Locate the cell with the specified text and output its [x, y] center coordinate. 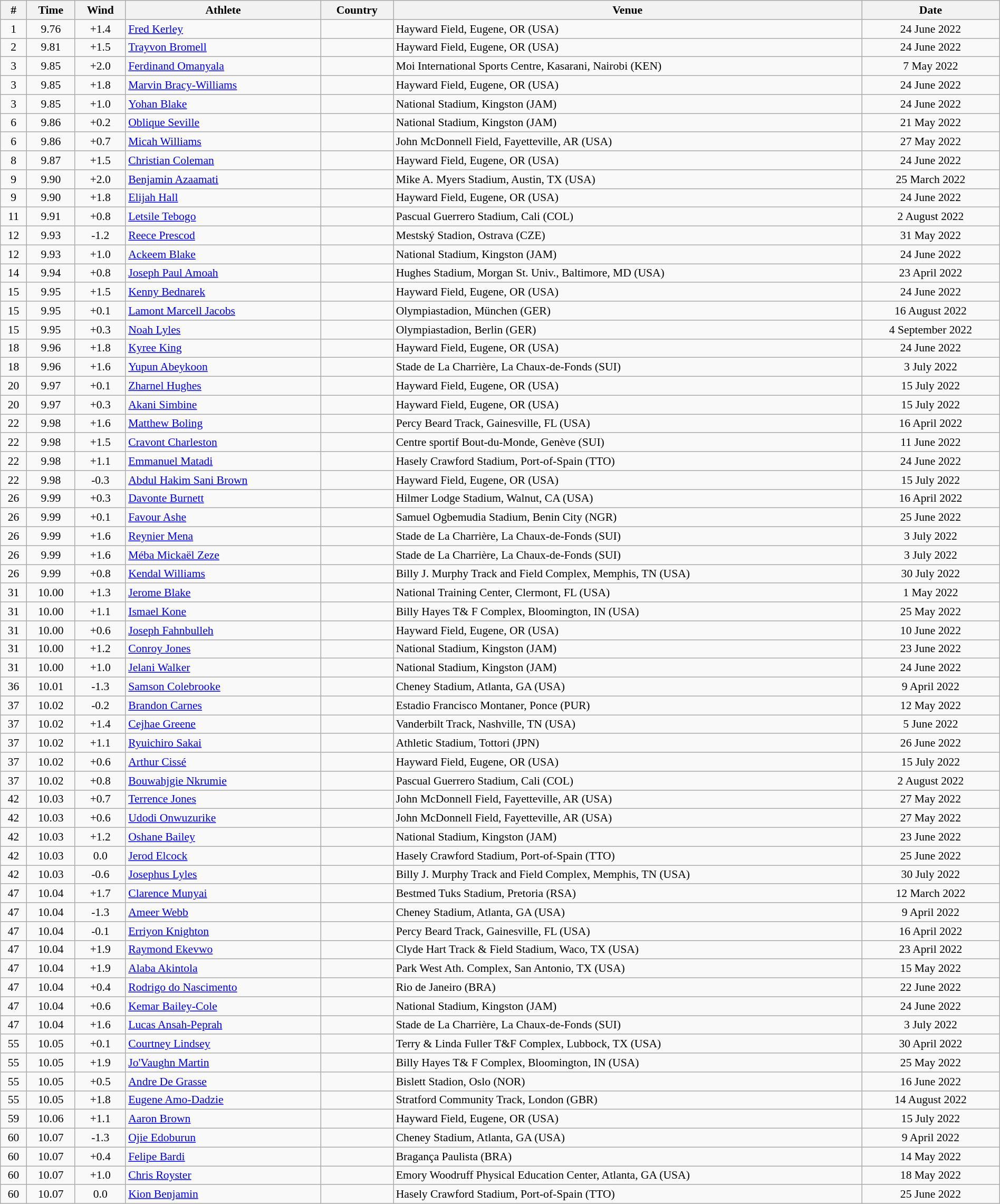
26 June 2022 [931, 743]
Park West Ath. Complex, San Antonio, TX (USA) [628, 969]
9.81 [51, 47]
Zharnel Hughes [223, 386]
+0.2 [100, 123]
Ameer Webb [223, 912]
Bragança Paulista (BRA) [628, 1157]
Cejhae Greene [223, 724]
Arthur Cissé [223, 762]
9.94 [51, 273]
Lucas Ansah-Peprah [223, 1025]
Udodi Onwuzurike [223, 818]
Brandon Carnes [223, 705]
Elijah Hall [223, 198]
18 May 2022 [931, 1176]
Eugene Amo-Dadzie [223, 1100]
-0.3 [100, 480]
12 March 2022 [931, 894]
9.91 [51, 217]
+1.7 [100, 894]
Kion Benjamin [223, 1195]
Matthew Boling [223, 424]
Raymond Ekevwo [223, 950]
Andre De Grasse [223, 1082]
Ferdinand Omanyala [223, 66]
Jelani Walker [223, 668]
# [14, 10]
Centre sportif Bout-du-Monde, Genève (SUI) [628, 443]
36 [14, 687]
10.01 [51, 687]
Benjamin Azaamati [223, 179]
Athlete [223, 10]
-0.2 [100, 705]
15 May 2022 [931, 969]
Fred Kerley [223, 29]
Ryuichiro Sakai [223, 743]
-0.6 [100, 875]
14 [14, 273]
National Training Center, Clermont, FL (USA) [628, 593]
14 August 2022 [931, 1100]
8 [14, 160]
Hughes Stadium, Morgan St. Univ., Baltimore, MD (USA) [628, 273]
Terry & Linda Fuller T&F Complex, Lubbock, TX (USA) [628, 1044]
Christian Coleman [223, 160]
Bouwahjgie Nkrumie [223, 781]
Akani Simbine [223, 405]
16 June 2022 [931, 1082]
Hilmer Lodge Stadium, Walnut, CA (USA) [628, 499]
Davonte Burnett [223, 499]
Jerome Blake [223, 593]
Emmanuel Matadi [223, 461]
Samson Colebrooke [223, 687]
5 June 2022 [931, 724]
Jerod Elcock [223, 856]
59 [14, 1119]
9.87 [51, 160]
Bislett Stadion, Oslo (NOR) [628, 1082]
Ackeem Blake [223, 254]
10.06 [51, 1119]
16 August 2022 [931, 311]
Joseph Paul Amoah [223, 273]
Bestmed Tuks Stadium, Pretoria (RSA) [628, 894]
Oblique Seville [223, 123]
14 May 2022 [931, 1157]
Mestský Stadion, Ostrava (CZE) [628, 236]
22 June 2022 [931, 988]
Kyree King [223, 348]
Josephus Lyles [223, 875]
Reynier Mena [223, 537]
-0.1 [100, 931]
Moi International Sports Centre, Kasarani, Nairobi (KEN) [628, 66]
Ojie Edoburun [223, 1138]
Trayvon Bromell [223, 47]
Rio de Janeiro (BRA) [628, 988]
25 March 2022 [931, 179]
Olympiastadion, München (GER) [628, 311]
Clarence Munyai [223, 894]
Kenny Bednarek [223, 292]
12 May 2022 [931, 705]
Marvin Bracy-Williams [223, 85]
Letsile Tebogo [223, 217]
9.76 [51, 29]
4 September 2022 [931, 330]
1 [14, 29]
Time [51, 10]
Venue [628, 10]
Alaba Akintola [223, 969]
Emory Woodruff Physical Education Center, Atlanta, GA (USA) [628, 1176]
Lamont Marcell Jacobs [223, 311]
Country [357, 10]
Erriyon Knighton [223, 931]
Yohan Blake [223, 104]
31 May 2022 [931, 236]
Mike A. Myers Stadium, Austin, TX (USA) [628, 179]
Terrence Jones [223, 799]
Kendal Williams [223, 574]
Wind [100, 10]
Clyde Hart Track & Field Stadium, Waco, TX (USA) [628, 950]
Yupun Abeykoon [223, 367]
Favour Ashe [223, 518]
Samuel Ogbemudia Stadium, Benin City (NGR) [628, 518]
Vanderbilt Track, Nashville, TN (USA) [628, 724]
Micah Williams [223, 142]
Stratford Community Track, London (GBR) [628, 1100]
Abdul Hakim Sani Brown [223, 480]
Joseph Fahnbulleh [223, 630]
Date [931, 10]
-1.2 [100, 236]
Rodrigo do Nascimento [223, 988]
Chris Royster [223, 1176]
Felipe Bardi [223, 1157]
Méba Mickaël Zeze [223, 555]
Oshane Bailey [223, 837]
Olympiastadion, Berlin (GER) [628, 330]
Courtney Lindsey [223, 1044]
1 May 2022 [931, 593]
Ismael Kone [223, 611]
7 May 2022 [931, 66]
Noah Lyles [223, 330]
11 [14, 217]
Estadio Francisco Montaner, Ponce (PUR) [628, 705]
10 June 2022 [931, 630]
Kemar Bailey-Cole [223, 1006]
Reece Prescod [223, 236]
2 [14, 47]
+1.3 [100, 593]
30 April 2022 [931, 1044]
Conroy Jones [223, 649]
11 June 2022 [931, 443]
Cravont Charleston [223, 443]
Aaron Brown [223, 1119]
21 May 2022 [931, 123]
Jo'Vaughn Martin [223, 1063]
Athletic Stadium, Tottori (JPN) [628, 743]
+0.5 [100, 1082]
